Pinpoint the cell where the given text exists, returning its [x, y] midpoint coordinate. 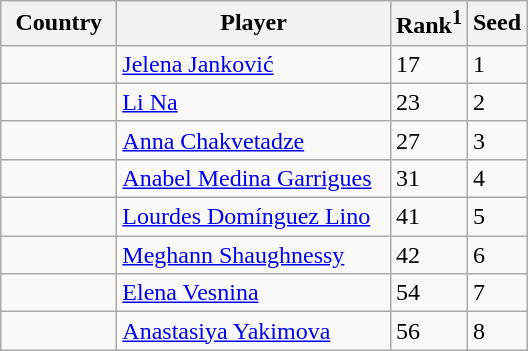
8 [496, 331]
Lourdes Domínguez Lino [254, 217]
Jelena Janković [254, 64]
31 [428, 178]
41 [428, 217]
6 [496, 255]
Player [254, 24]
2 [496, 102]
3 [496, 140]
Country [59, 24]
17 [428, 64]
Li Na [254, 102]
27 [428, 140]
54 [428, 293]
Rank1 [428, 24]
Elena Vesnina [254, 293]
1 [496, 64]
5 [496, 217]
Meghann Shaughnessy [254, 255]
Anastasiya Yakimova [254, 331]
Anabel Medina Garrigues [254, 178]
56 [428, 331]
4 [496, 178]
23 [428, 102]
Seed [496, 24]
42 [428, 255]
Anna Chakvetadze [254, 140]
7 [496, 293]
